Return the (X, Y) coordinate for the center point of the cell that contains the specified text.  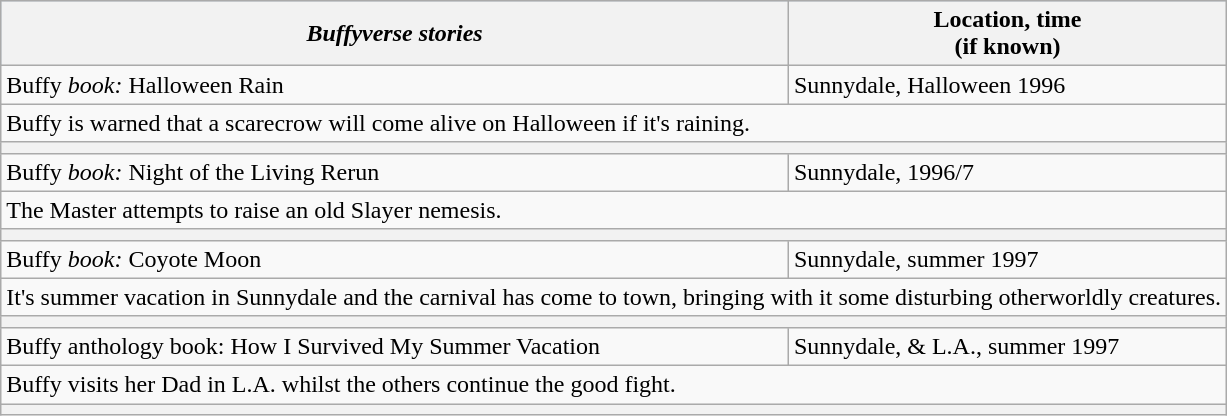
Buffy anthology book: How I Survived My Summer Vacation (395, 346)
Buffy visits her Dad in L.A. whilst the others continue the good fight. (614, 384)
Buffy book: Night of the Living Rerun (395, 172)
Location, time (if known) (1007, 34)
Sunnydale, summer 1997 (1007, 259)
Buffyverse stories (395, 34)
Sunnydale, Halloween 1996 (1007, 85)
It's summer vacation in Sunnydale and the carnival has come to town, bringing with it some disturbing otherworldly creatures. (614, 297)
Buffy is warned that a scarecrow will come alive on Halloween if it's raining. (614, 123)
Buffy book: Coyote Moon (395, 259)
The Master attempts to raise an old Slayer nemesis. (614, 210)
Sunnydale, & L.A., summer 1997 (1007, 346)
Sunnydale, 1996/7 (1007, 172)
Buffy book: Halloween Rain (395, 85)
